Search for the cell housing the specified text and yield its (X, Y) center coordinate. 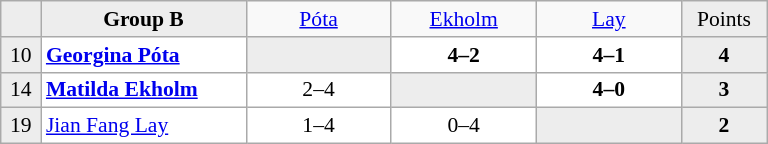
Group B (144, 19)
Ekholm (464, 19)
Lay (608, 19)
Matilda Ekholm (144, 90)
19 (21, 126)
Póta (318, 19)
14 (21, 90)
Jian Fang Lay (144, 126)
2 (724, 126)
3 (724, 90)
10 (21, 55)
4 (724, 55)
4–2 (464, 55)
2–4 (318, 90)
Points (724, 19)
1–4 (318, 126)
4–1 (608, 55)
4–0 (608, 90)
0–4 (464, 126)
Georgina Póta (144, 55)
